Return the [X, Y] coordinate for the center point of the cell that contains the specified text.  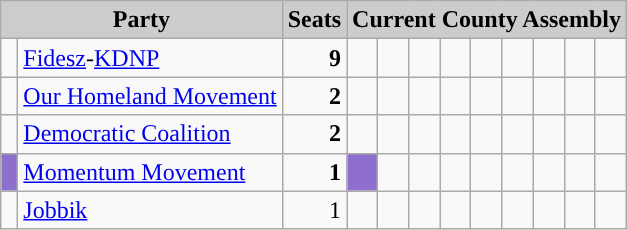
Party [142, 20]
Momentum Movement [150, 172]
Current County Assembly [487, 20]
9 [314, 58]
Jobbik [150, 210]
Our Homeland Movement [150, 96]
Democratic Coalition [150, 134]
Fidesz-KDNP [150, 58]
Seats [314, 20]
